Provide the (x, y) coordinate of the cell's center where the given text is located.  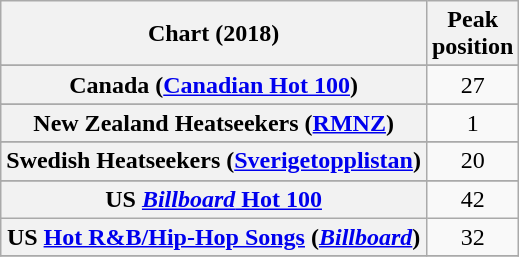
Swedish Heatseekers (Sverigetopplistan) (214, 161)
Canada (Canadian Hot 100) (214, 85)
US Billboard Hot 100 (214, 199)
42 (472, 199)
20 (472, 161)
Peakposition (472, 34)
New Zealand Heatseekers (RMNZ) (214, 123)
32 (472, 237)
Chart (2018) (214, 34)
US Hot R&B/Hip-Hop Songs (Billboard) (214, 237)
1 (472, 123)
27 (472, 85)
